Find where the given text appears and provide that cell's center as [X, Y] coordinate. 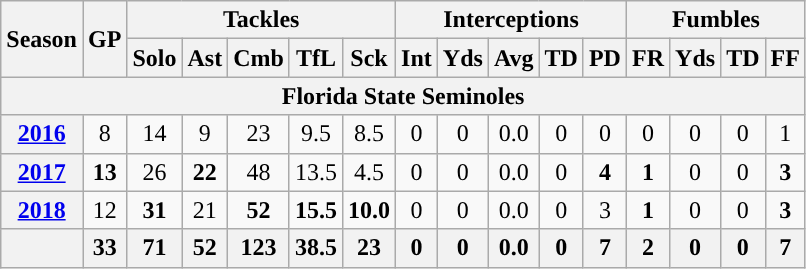
PD [604, 58]
10.0 [368, 210]
21 [205, 210]
Solo [154, 58]
48 [259, 172]
TfL [316, 58]
2017 [42, 172]
123 [259, 248]
31 [154, 210]
26 [154, 172]
GP [104, 39]
33 [104, 248]
Sck [368, 58]
Florida State Seminoles [404, 96]
8.5 [368, 134]
38.5 [316, 248]
2016 [42, 134]
Interceptions [512, 20]
Cmb [259, 58]
Int [417, 58]
Tackles [262, 20]
9 [205, 134]
Ast [205, 58]
14 [154, 134]
15.5 [316, 210]
22 [205, 172]
Fumbles [716, 20]
9.5 [316, 134]
71 [154, 248]
FR [648, 58]
2018 [42, 210]
8 [104, 134]
12 [104, 210]
13.5 [316, 172]
2 [648, 248]
4 [604, 172]
FF [785, 58]
13 [104, 172]
Season [42, 39]
4.5 [368, 172]
Avg [514, 58]
